Search for the cell housing the specified text and yield its (X, Y) center coordinate. 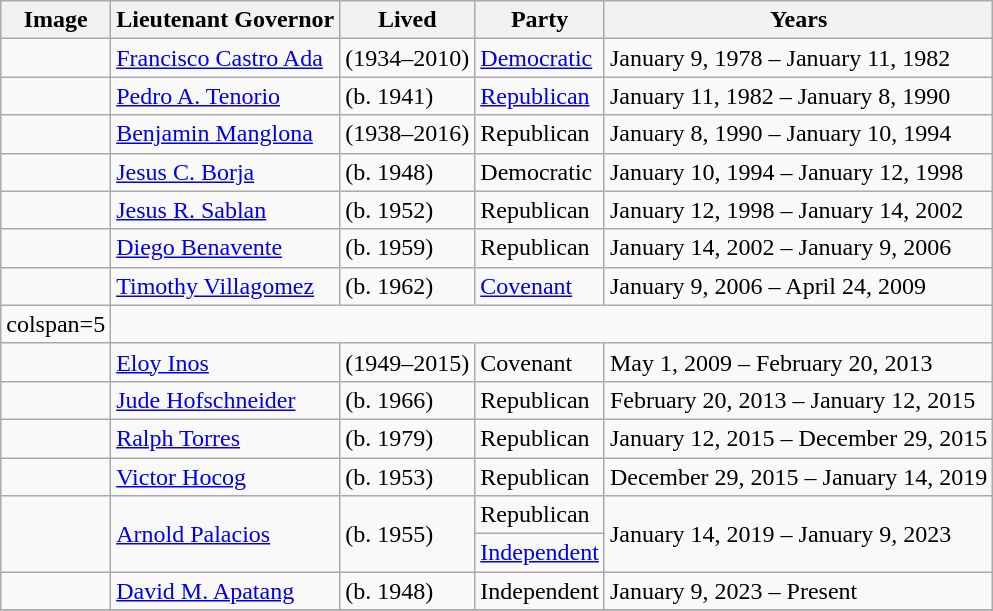
December 29, 2015 – January 14, 2019 (798, 477)
(b. 1959) (408, 248)
Lived (408, 20)
Victor Hocog (226, 477)
Image (56, 20)
(b. 1953) (408, 477)
January 12, 2015 – December 29, 2015 (798, 438)
May 1, 2009 – February 20, 2013 (798, 362)
Party (540, 20)
Diego Benavente (226, 248)
Jude Hofschneider (226, 400)
Lieutenant Governor (226, 20)
Years (798, 20)
January 10, 1994 – January 12, 1998 (798, 172)
January 14, 2019 – January 9, 2023 (798, 534)
(b. 1979) (408, 438)
(b. 1955) (408, 534)
(b. 1941) (408, 96)
January 9, 2006 – April 24, 2009 (798, 286)
Arnold Palacios (226, 534)
February 20, 2013 – January 12, 2015 (798, 400)
(1949–2015) (408, 362)
January 8, 1990 – January 10, 1994 (798, 134)
January 9, 2023 – Present (798, 591)
Francisco Castro Ada (226, 58)
Jesus C. Borja (226, 172)
Timothy Villagomez (226, 286)
Pedro A. Tenorio (226, 96)
Ralph Torres (226, 438)
colspan=5 (56, 324)
Jesus R. Sablan (226, 210)
January 9, 1978 – January 11, 1982 (798, 58)
David M. Apatang (226, 591)
(1934–2010) (408, 58)
(b. 1966) (408, 400)
January 11, 1982 – January 8, 1990 (798, 96)
January 12, 1998 – January 14, 2002 (798, 210)
(b. 1962) (408, 286)
(b. 1952) (408, 210)
January 14, 2002 – January 9, 2006 (798, 248)
Benjamin Manglona (226, 134)
Eloy Inos (226, 362)
(1938–2016) (408, 134)
